Extract the [x, y] coordinate from the center of the cell holding the provided text.  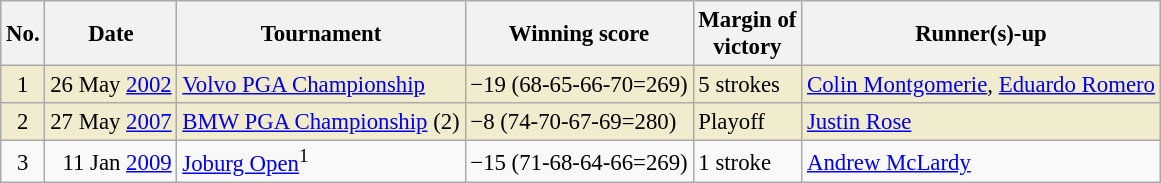
Colin Montgomerie, Eduardo Romero [982, 85]
Runner(s)-up [982, 34]
Playoff [748, 122]
−19 (68-65-66-70=269) [579, 85]
1 [23, 85]
27 May 2007 [111, 122]
Volvo PGA Championship [321, 85]
Justin Rose [982, 122]
1 stroke [748, 162]
−8 (74-70-67-69=280) [579, 122]
Winning score [579, 34]
−15 (71-68-64-66=269) [579, 162]
Margin ofvictory [748, 34]
Tournament [321, 34]
Joburg Open1 [321, 162]
5 strokes [748, 85]
No. [23, 34]
26 May 2002 [111, 85]
2 [23, 122]
3 [23, 162]
Date [111, 34]
BMW PGA Championship (2) [321, 122]
11 Jan 2009 [111, 162]
Andrew McLardy [982, 162]
